From the cell containing the given text, extract its center point as (x, y) coordinate. 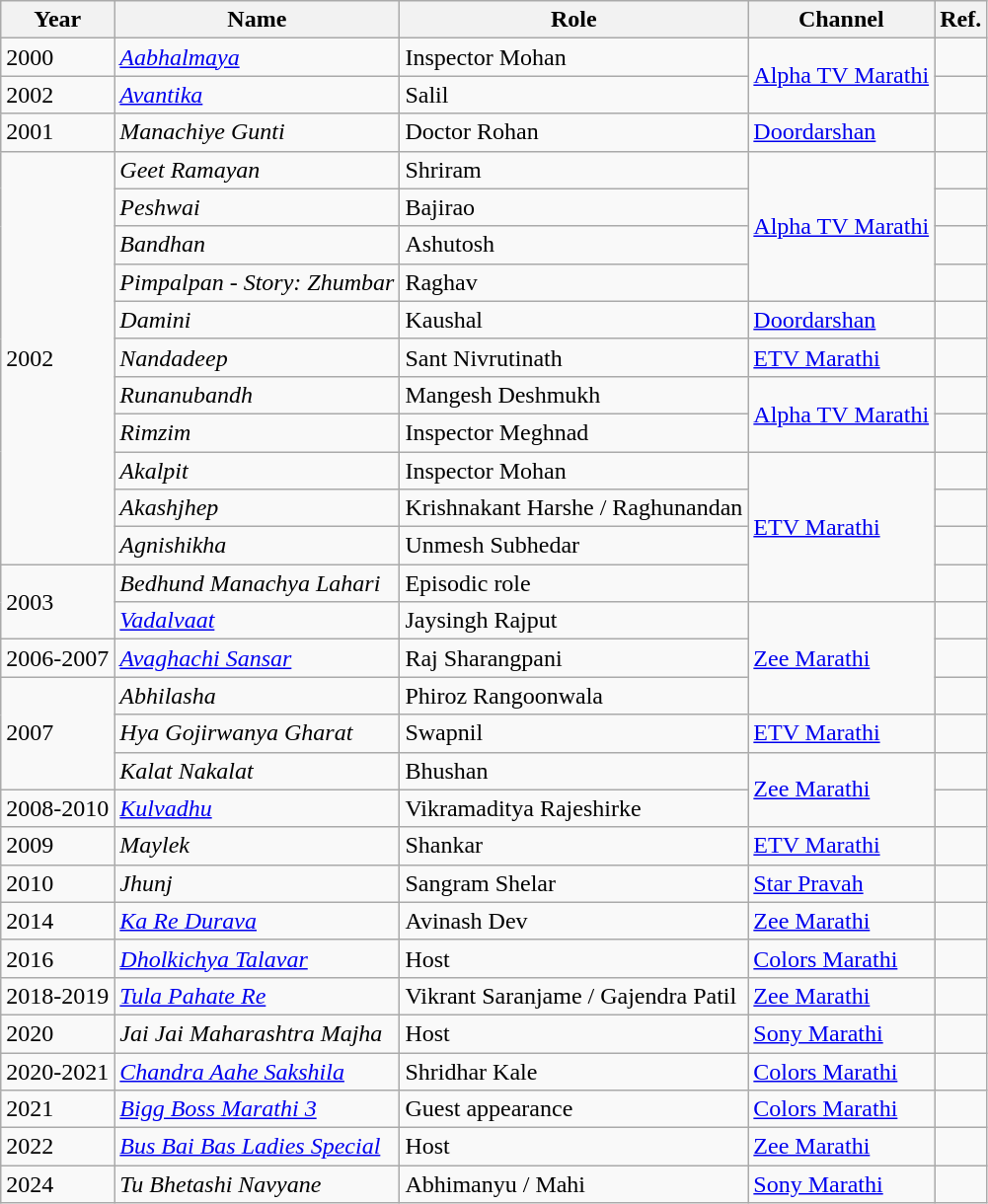
Maylek (257, 846)
Vikrant Saranjame / Gajendra Patil (574, 996)
Role (574, 20)
Kulvadhu (257, 808)
Bigg Boss Marathi 3 (257, 1109)
Ka Re Durava (257, 921)
Sangram Shelar (574, 883)
2003 (57, 602)
Geet Ramayan (257, 170)
Salil (574, 95)
Star Pravah (841, 883)
Raj Sharangpani (574, 658)
Nandadeep (257, 357)
Unmesh Subhedar (574, 546)
Raghav (574, 282)
Mangesh Deshmukh (574, 395)
2018-2019 (57, 996)
Rimzim (257, 432)
Bedhund Manachya Lahari (257, 583)
Hya Gojirwanya Gharat (257, 733)
Year (57, 20)
Tu Bhetashi Navyane (257, 1184)
2020-2021 (57, 1071)
Manachiye Gunti (257, 132)
Shridhar Kale (574, 1071)
Bandhan (257, 245)
Shankar (574, 846)
Agnishikha (257, 546)
2006-2007 (57, 658)
Avantika (257, 95)
2022 (57, 1147)
Damini (257, 320)
2001 (57, 132)
Runanubandh (257, 395)
Vadalvaat (257, 621)
Jaysingh Rajput (574, 621)
2016 (57, 958)
2000 (57, 57)
Guest appearance (574, 1109)
Bus Bai Bas Ladies Special (257, 1147)
2009 (57, 846)
Vikramaditya Rajeshirke (574, 808)
Phiroz Rangoonwala (574, 696)
2024 (57, 1184)
Dholkichya Talavar (257, 958)
Tula Pahate Re (257, 996)
Channel (841, 20)
2021 (57, 1109)
Jai Jai Maharashtra Majha (257, 1033)
Abhimanyu / Mahi (574, 1184)
2010 (57, 883)
Kaushal (574, 320)
Akashjhep (257, 508)
Bhushan (574, 771)
Akalpit (257, 471)
Aabhalmaya (257, 57)
Name (257, 20)
Doctor Rohan (574, 132)
Swapnil (574, 733)
2007 (57, 733)
Episodic role (574, 583)
Shriram (574, 170)
Chandra Aahe Sakshila (257, 1071)
Pimpalpan - Story: Zhumbar (257, 282)
Inspector Meghnad (574, 432)
Ref. (961, 20)
2020 (57, 1033)
Krishnakant Harshe / Raghunandan (574, 508)
Abhilasha (257, 696)
Jhunj (257, 883)
Bajirao (574, 207)
Kalat Nakalat (257, 771)
2014 (57, 921)
Sant Nivrutinath (574, 357)
Ashutosh (574, 245)
2008-2010 (57, 808)
Avaghachi Sansar (257, 658)
Peshwai (257, 207)
Avinash Dev (574, 921)
